Locate the cell with the specified text and output its (x, y) center coordinate. 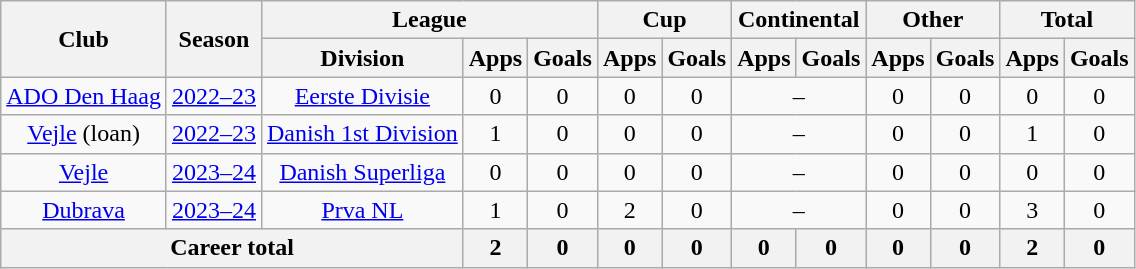
Other (933, 20)
ADO Den Haag (84, 96)
Prva NL (362, 210)
Division (362, 58)
Eerste Divisie (362, 96)
Club (84, 39)
League (429, 20)
Total (1067, 20)
Cup (664, 20)
3 (1032, 210)
Season (214, 39)
Vejle (loan) (84, 134)
Vejle (84, 172)
Continental (799, 20)
Danish 1st Division (362, 134)
Career total (232, 248)
Danish Superliga (362, 172)
Dubrava (84, 210)
